Return the (X, Y) coordinate for the center point of the cell that contains the specified text.  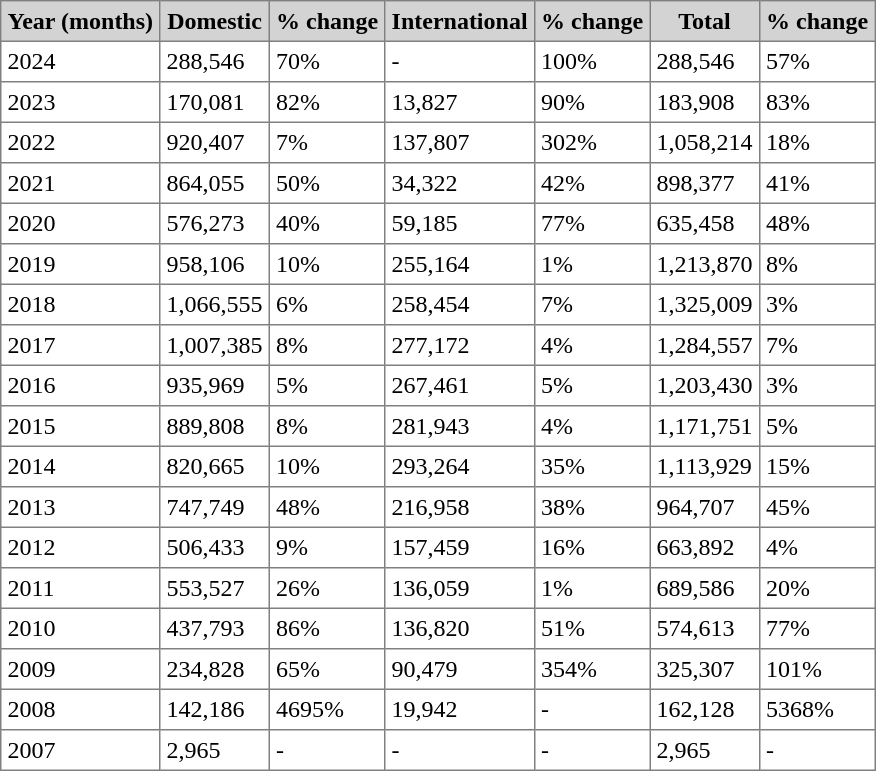
2007 (80, 750)
325,307 (705, 669)
2009 (80, 669)
2012 (80, 547)
34,322 (460, 183)
2008 (80, 709)
820,665 (215, 466)
162,128 (705, 709)
2023 (80, 102)
2018 (80, 304)
2022 (80, 142)
935,969 (215, 385)
42% (592, 183)
Total (705, 21)
958,106 (215, 264)
2019 (80, 264)
65% (327, 669)
1,171,751 (705, 426)
26% (327, 588)
277,172 (460, 345)
100% (592, 61)
170,081 (215, 102)
354% (592, 669)
663,892 (705, 547)
2010 (80, 628)
13,827 (460, 102)
4695% (327, 709)
864,055 (215, 183)
506,433 (215, 547)
898,377 (705, 183)
281,943 (460, 426)
50% (327, 183)
302% (592, 142)
2014 (80, 466)
16% (592, 547)
2017 (80, 345)
255,164 (460, 264)
293,264 (460, 466)
18% (817, 142)
635,458 (705, 223)
90,479 (460, 669)
1,213,870 (705, 264)
183,908 (705, 102)
35% (592, 466)
1,113,929 (705, 466)
2024 (80, 61)
574,613 (705, 628)
889,808 (215, 426)
576,273 (215, 223)
1,007,385 (215, 345)
1,325,009 (705, 304)
70% (327, 61)
57% (817, 61)
747,749 (215, 507)
59,185 (460, 223)
15% (817, 466)
258,454 (460, 304)
86% (327, 628)
2016 (80, 385)
437,793 (215, 628)
2013 (80, 507)
90% (592, 102)
19,942 (460, 709)
1,284,557 (705, 345)
2021 (80, 183)
234,828 (215, 669)
Year (months) (80, 21)
553,527 (215, 588)
964,707 (705, 507)
82% (327, 102)
157,459 (460, 547)
38% (592, 507)
267,461 (460, 385)
920,407 (215, 142)
2011 (80, 588)
1,066,555 (215, 304)
2015 (80, 426)
5368% (817, 709)
137,807 (460, 142)
1,058,214 (705, 142)
International (460, 21)
136,059 (460, 588)
216,958 (460, 507)
101% (817, 669)
9% (327, 547)
142,186 (215, 709)
2020 (80, 223)
83% (817, 102)
40% (327, 223)
41% (817, 183)
Domestic (215, 21)
1,203,430 (705, 385)
45% (817, 507)
20% (817, 588)
689,586 (705, 588)
51% (592, 628)
136,820 (460, 628)
6% (327, 304)
